Output the [X, Y] coordinate of the center of the cell containing the given text.  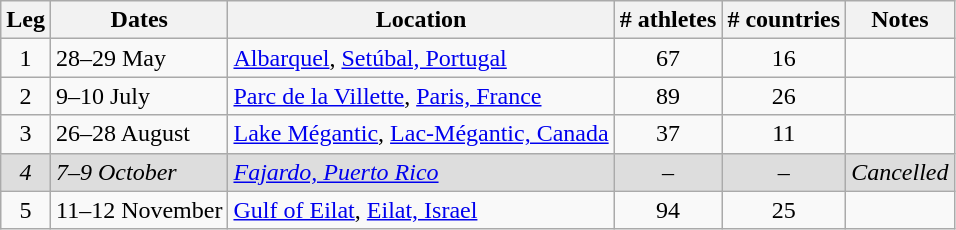
7–9 October [138, 172]
Notes [900, 20]
Albarquel, Setúbal, Portugal [421, 58]
16 [784, 58]
26–28 August [138, 134]
26 [784, 96]
4 [26, 172]
3 [26, 134]
# countries [784, 20]
11–12 November [138, 210]
Gulf of Eilat, Eilat, Israel [421, 210]
94 [668, 210]
5 [26, 210]
2 [26, 96]
11 [784, 134]
37 [668, 134]
25 [784, 210]
Leg [26, 20]
Dates [138, 20]
67 [668, 58]
9–10 July [138, 96]
Lake Mégantic, Lac-Mégantic, Canada [421, 134]
Parc de la Villette, Paris, France [421, 96]
# athletes [668, 20]
Fajardo, Puerto Rico [421, 172]
89 [668, 96]
1 [26, 58]
Cancelled [900, 172]
Location [421, 20]
28–29 May [138, 58]
